Identify which cell holds the provided text, then report its [x, y] central coordinate. 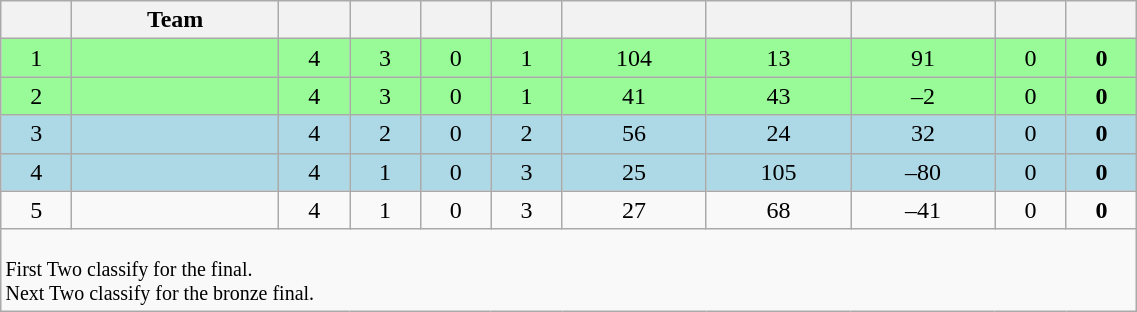
First Two classify for the final. Next Two classify for the bronze final. [569, 270]
91 [923, 58]
104 [634, 58]
32 [923, 134]
24 [778, 134]
56 [634, 134]
Team [176, 20]
105 [778, 172]
27 [634, 210]
–41 [923, 210]
13 [778, 58]
43 [778, 96]
41 [634, 96]
68 [778, 210]
5 [36, 210]
25 [634, 172]
–2 [923, 96]
–80 [923, 172]
